From the cell containing the given text, extract its center point as [x, y] coordinate. 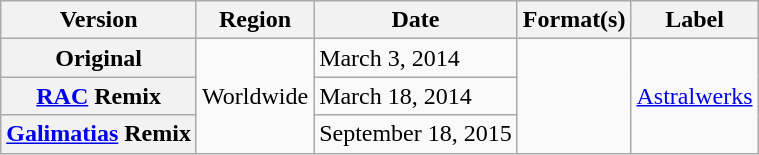
Galimatias Remix [99, 134]
Region [254, 20]
September 18, 2015 [416, 134]
Original [99, 58]
Worldwide [254, 96]
March 3, 2014 [416, 58]
RAC Remix [99, 96]
Label [694, 20]
Version [99, 20]
Format(s) [574, 20]
Astralwerks [694, 96]
Date [416, 20]
March 18, 2014 [416, 96]
